Pinpoint the cell where the given text exists, returning its [x, y] midpoint coordinate. 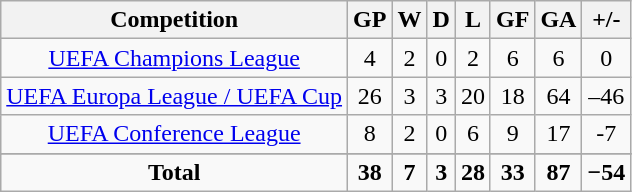
Total [174, 172]
9 [512, 134]
Competition [174, 20]
GA [558, 20]
–46 [606, 96]
20 [472, 96]
−54 [606, 172]
L [472, 20]
GF [512, 20]
UEFA Champions League [174, 58]
GP [370, 20]
17 [558, 134]
38 [370, 172]
UEFA Conference League [174, 134]
-7 [606, 134]
4 [370, 58]
7 [410, 172]
UEFA Europa League / UEFA Cup [174, 96]
+/- [606, 20]
18 [512, 96]
D [441, 20]
87 [558, 172]
33 [512, 172]
W [410, 20]
8 [370, 134]
26 [370, 96]
64 [558, 96]
28 [472, 172]
